Locate the cell with the specified text and output its (X, Y) center coordinate. 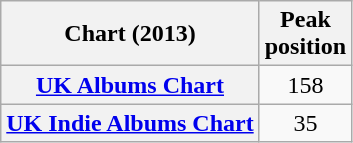
UK Albums Chart (130, 85)
Chart (2013) (130, 34)
Peakposition (305, 34)
158 (305, 85)
UK Indie Albums Chart (130, 123)
35 (305, 123)
